Return (X, Y) of the center of cell containing provided text 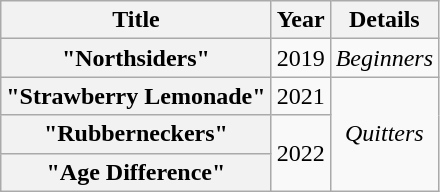
Title (136, 20)
"Northsiders" (136, 58)
2022 (300, 153)
Details (384, 20)
Year (300, 20)
Beginners (384, 58)
2019 (300, 58)
"Strawberry Lemonade" (136, 96)
"Age Difference" (136, 172)
Quitters (384, 134)
"Rubberneckers" (136, 134)
2021 (300, 96)
